Return the (x, y) coordinate for the center point of the cell that contains the specified text.  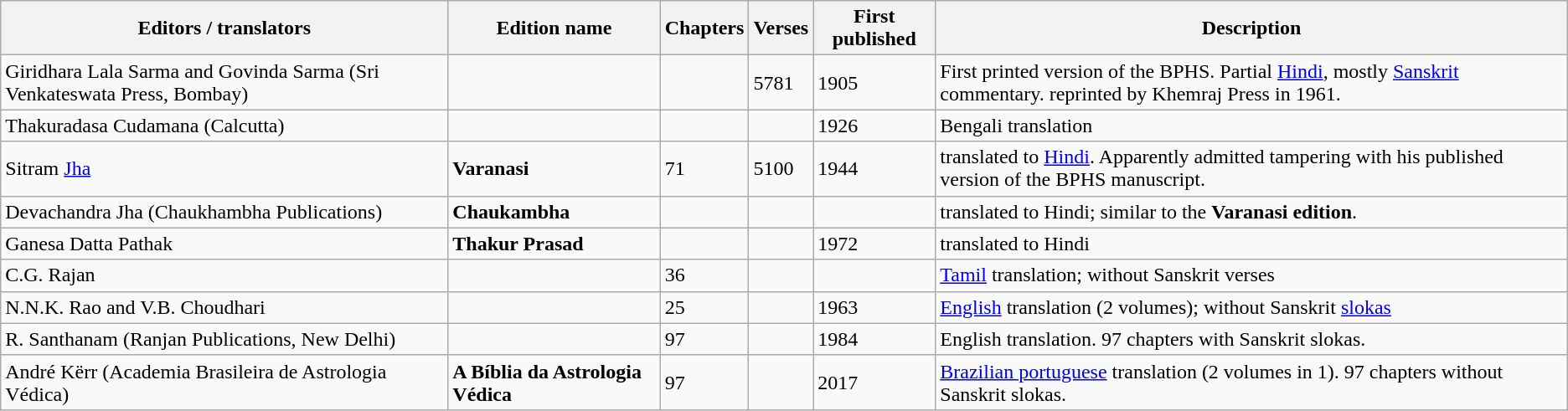
R. Santhanam (Ranjan Publications, New Delhi) (224, 339)
25 (704, 307)
1926 (874, 126)
5100 (781, 169)
N.N.K. Rao and V.B. Choudhari (224, 307)
1905 (874, 82)
translated to Hindi (1251, 244)
First printed version of the BPHS. Partial Hindi, mostly Sanskrit commentary. reprinted by Khemraj Press in 1961. (1251, 82)
Chapters (704, 28)
Edition name (554, 28)
Brazilian portuguese translation (2 volumes in 1). 97 chapters without Sanskrit slokas. (1251, 382)
Thakuradasa Cudamana (Calcutta) (224, 126)
A Bíblia da Astrologia Védica (554, 382)
Thakur Prasad (554, 244)
1944 (874, 169)
Description (1251, 28)
2017 (874, 382)
1963 (874, 307)
Ganesa Datta Pathak (224, 244)
Tamil translation; without Sanskrit verses (1251, 275)
English translation. 97 chapters with Sanskrit slokas. (1251, 339)
Varanasi (554, 169)
5781 (781, 82)
André Kërr (Academia Brasileira de Astrologia Védica) (224, 382)
1984 (874, 339)
C.G. Rajan (224, 275)
Giridhara Lala Sarma and Govinda Sarma (Sri Venkateswata Press, Bombay) (224, 82)
Editors / translators (224, 28)
Bengali translation (1251, 126)
Devachandra Jha (Chaukhambha Publications) (224, 212)
Sitram Jha (224, 169)
translated to Hindi. Apparently admitted tampering with his published version of the BPHS manuscript. (1251, 169)
English translation (2 volumes); without Sanskrit slokas (1251, 307)
Chaukambha (554, 212)
translated to Hindi; similar to the Varanasi edition. (1251, 212)
1972 (874, 244)
First published (874, 28)
36 (704, 275)
71 (704, 169)
Verses (781, 28)
